Scan for the cell matching the given text and deliver its [x, y] coordinate at center. 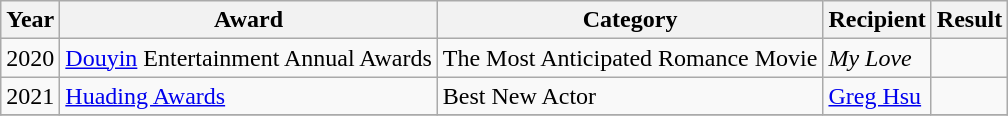
Greg Hsu [877, 96]
Recipient [877, 20]
Best New Actor [630, 96]
Award [248, 20]
2020 [30, 58]
My Love [877, 58]
Year [30, 20]
Result [969, 20]
Douyin Entertainment Annual Awards [248, 58]
Huading Awards [248, 96]
2021 [30, 96]
Category [630, 20]
The Most Anticipated Romance Movie [630, 58]
